Return the (X, Y) coordinate for the center point of the cell that contains the specified text.  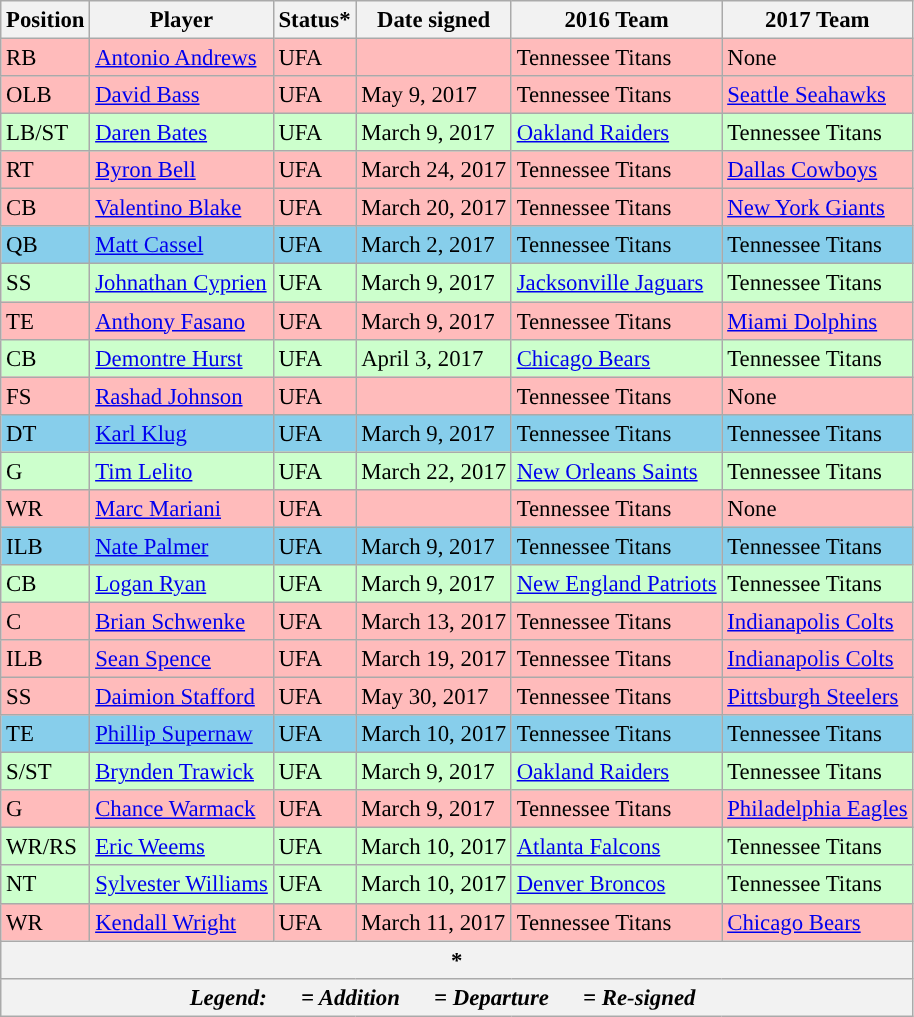
Daren Bates (182, 133)
Rashad Johnson (182, 396)
Antonio Andrews (182, 58)
Jacksonville Jaguars (616, 283)
March 22, 2017 (434, 471)
David Bass (182, 95)
May 9, 2017 (434, 95)
March 11, 2017 (434, 922)
Byron Bell (182, 170)
Brian Schwenke (182, 621)
Eric Weems (182, 847)
Marc Mariani (182, 509)
May 30, 2017 (434, 697)
NT (46, 885)
Nate Palmer (182, 546)
Legend: = Addition = Departure = Re-signed (457, 997)
LB/ST (46, 133)
New Orleans Saints (616, 471)
March 2, 2017 (434, 245)
* (457, 960)
Date signed (434, 20)
Karl Klug (182, 433)
March 20, 2017 (434, 208)
WR/RS (46, 847)
Denver Broncos (616, 885)
New York Giants (818, 208)
Chance Warmack (182, 809)
RB (46, 58)
Dallas Cowboys (818, 170)
OLB (46, 95)
Seattle Seahawks (818, 95)
FS (46, 396)
April 3, 2017 (434, 358)
2017 Team (818, 20)
March 19, 2017 (434, 659)
Kendall Wright (182, 922)
Position (46, 20)
Philadelphia Eagles (818, 809)
S/ST (46, 772)
C (46, 621)
2016 Team (616, 20)
March 24, 2017 (434, 170)
Valentino Blake (182, 208)
Player (182, 20)
Anthony Fasano (182, 321)
QB (46, 245)
Sylvester Williams (182, 885)
DT (46, 433)
Atlanta Falcons (616, 847)
Brynden Trawick (182, 772)
Daimion Stafford (182, 697)
Pittsburgh Steelers (818, 697)
March 13, 2017 (434, 621)
Logan Ryan (182, 584)
New England Patriots (616, 584)
RT (46, 170)
Matt Cassel (182, 245)
Demontre Hurst (182, 358)
Johnathan Cyprien (182, 283)
Tim Lelito (182, 471)
Status* (314, 20)
Sean Spence (182, 659)
Phillip Supernaw (182, 734)
Miami Dolphins (818, 321)
